Capture the cell that displays the provided text and extract its (X, Y) central coordinate. 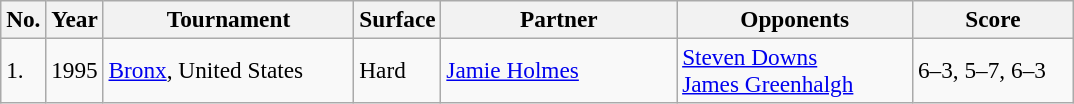
Surface (398, 19)
Partner (559, 19)
Opponents (795, 19)
Year (74, 19)
Bronx, United States (228, 70)
1. (24, 70)
1995 (74, 70)
Steven Downs James Greenhalgh (795, 70)
Score (994, 19)
Hard (398, 70)
6–3, 5–7, 6–3 (994, 70)
Jamie Holmes (559, 70)
No. (24, 19)
Tournament (228, 19)
